Return the [X, Y] coordinate for the center point of the cell that contains the specified text.  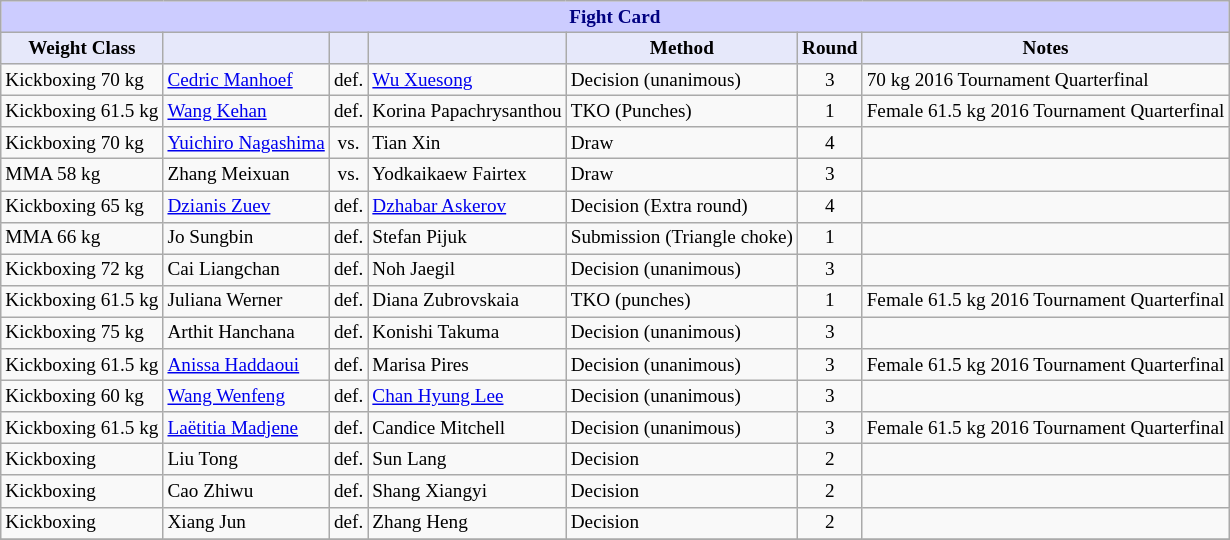
Kickboxing 65 kg [82, 206]
Konishi Takuma [467, 333]
Cao Zhiwu [246, 491]
Shang Xiangyi [467, 491]
TKO (punches) [682, 301]
Notes [1046, 48]
Arthit Hanchana [246, 333]
Decision (Extra round) [682, 206]
Fight Card [615, 17]
Zhang Heng [467, 523]
Laëtitia Madjene [246, 428]
Wu Xuesong [467, 80]
Chan Hyung Lee [467, 396]
Juliana Werner [246, 301]
Stefan Pijuk [467, 238]
Anissa Haddaoui [246, 365]
Yodkaikaew Fairtex [467, 175]
70 kg 2016 Tournament Quarterfinal [1046, 80]
Wang Wenfeng [246, 396]
Zhang Meixuan [246, 175]
Kickboxing 72 kg [82, 270]
Wang Kehan [246, 111]
Diana Zubrovskaia [467, 301]
Method [682, 48]
Cedric Manhoef [246, 80]
Candice Mitchell [467, 428]
Korina Papachrysanthou [467, 111]
Cai Liangchan [246, 270]
Kickboxing 60 kg [82, 396]
Xiang Jun [246, 523]
Sun Lang [467, 460]
TKO (Punches) [682, 111]
Noh Jaegil [467, 270]
Weight Class [82, 48]
Liu Tong [246, 460]
Kickboxing 75 kg [82, 333]
Tian Xin [467, 143]
Marisa Pires [467, 365]
Dzianis Zuev [246, 206]
Round [830, 48]
MMA 58 kg [82, 175]
Jo Sungbin [246, 238]
Yuichiro Nagashima [246, 143]
Dzhabar Askerov [467, 206]
MMA 66 kg [82, 238]
Submission (Triangle choke) [682, 238]
